Pinpoint the cell where the given text exists, returning its (x, y) midpoint coordinate. 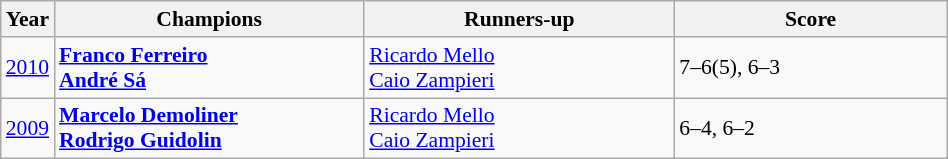
Score (810, 19)
2009 (28, 128)
Franco Ferreiro André Sá (209, 68)
7–6(5), 6–3 (810, 68)
Marcelo Demoliner Rodrigo Guidolin (209, 128)
Year (28, 19)
6–4, 6–2 (810, 128)
2010 (28, 68)
Champions (209, 19)
Runners-up (519, 19)
